Capture the cell that displays the provided text and extract its (x, y) central coordinate. 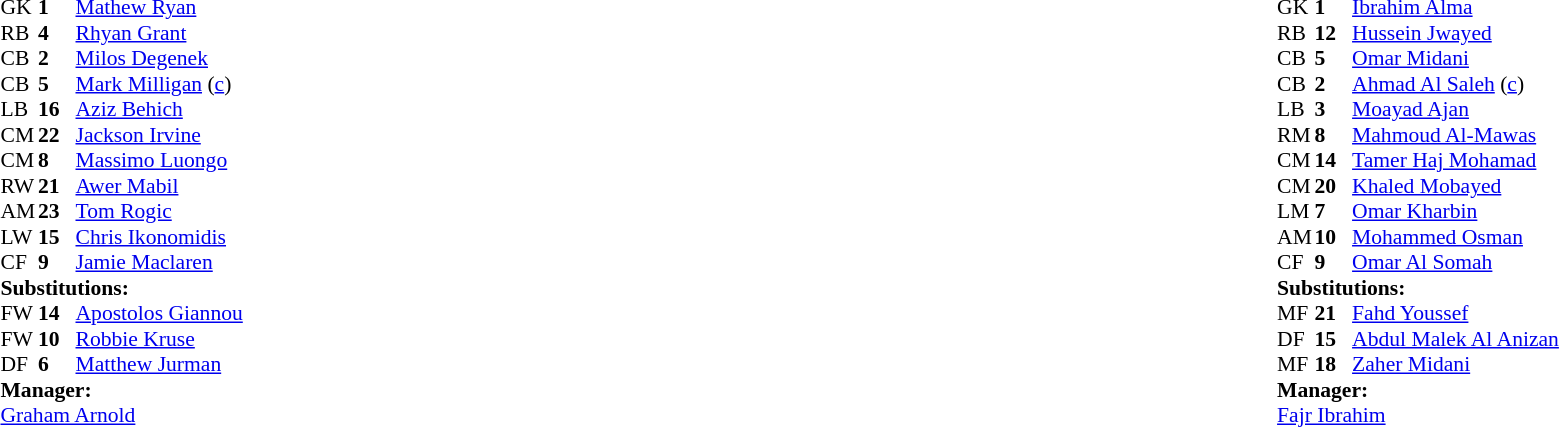
Milos Degenek (160, 59)
7 (1334, 211)
22 (57, 135)
Mohammed Osman (1456, 237)
Apostolos Giannou (160, 313)
Jamie Maclaren (160, 263)
Awer Mabil (160, 186)
12 (1334, 33)
Massimo Luongo (160, 161)
RW (19, 186)
RM (1296, 135)
Abdul Malek Al Anizan (1456, 339)
LM (1296, 211)
4 (57, 33)
Fahd Youssef (1456, 313)
Aziz Behich (160, 109)
Rhyan Grant (160, 33)
Mark Milligan (c) (160, 84)
Hussein Jwayed (1456, 33)
Omar Al Somah (1456, 263)
Ahmad Al Saleh (c) (1456, 84)
Chris Ikonomidis (160, 237)
Matthew Jurman (160, 365)
18 (1334, 365)
Tom Rogic (160, 211)
Khaled Mobayed (1456, 186)
Omar Midani (1456, 59)
6 (57, 365)
16 (57, 109)
Zaher Midani (1456, 365)
Omar Kharbin (1456, 211)
Tamer Haj Mohamad (1456, 161)
Jackson Irvine (160, 135)
Moayad Ajan (1456, 109)
3 (1334, 109)
20 (1334, 186)
Mahmoud Al-Mawas (1456, 135)
Robbie Kruse (160, 339)
23 (57, 211)
LW (19, 237)
